Detect which cell encompasses the target text, then output its [X, Y] center coordinate. 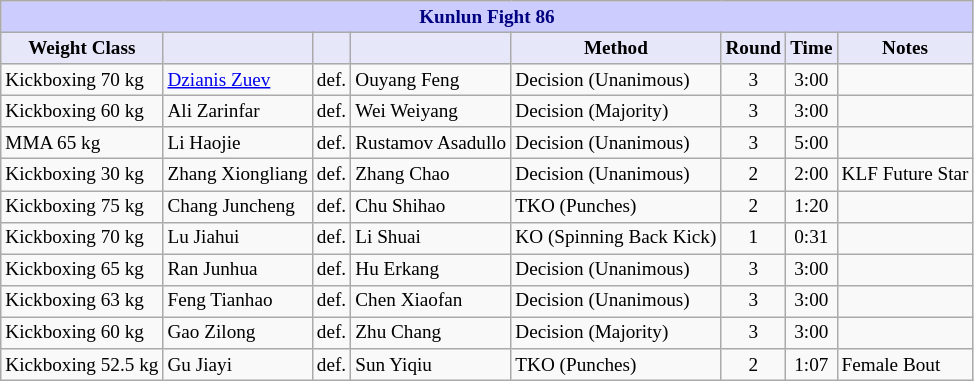
Lu Jiahui [238, 238]
Notes [905, 48]
MMA 65 kg [82, 143]
Kickboxing 75 kg [82, 206]
Time [812, 48]
1 [754, 238]
Sun Yiqiu [431, 365]
Zhang Chao [431, 175]
1:20 [812, 206]
2:00 [812, 175]
Zhu Chang [431, 333]
1:07 [812, 365]
Gu Jiayi [238, 365]
Hu Erkang [431, 270]
Weight Class [82, 48]
Method [616, 48]
Ali Zarinfar [238, 111]
Kickboxing 52.5 kg [82, 365]
Wei Weiyang [431, 111]
Kickboxing 30 kg [82, 175]
Kickboxing 63 kg [82, 301]
Ran Junhua [238, 270]
KO (Spinning Back Kick) [616, 238]
Chen Xiaofan [431, 301]
Kunlun Fight 86 [487, 17]
Li Haojie [238, 143]
Dzianis Zuev [238, 80]
Zhang Xiongliang [238, 175]
Rustamov Asadullo [431, 143]
Female Bout [905, 365]
5:00 [812, 143]
Feng Tianhao [238, 301]
Kickboxing 65 kg [82, 270]
Chu Shihao [431, 206]
Chang Juncheng [238, 206]
Ouyang Feng [431, 80]
Li Shuai [431, 238]
0:31 [812, 238]
Gao Zilong [238, 333]
KLF Future Star [905, 175]
Round [754, 48]
